Capture the cell that displays the provided text and extract its (x, y) central coordinate. 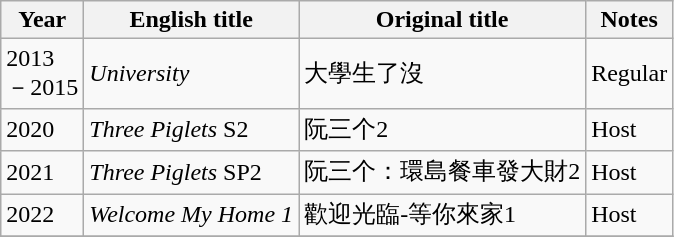
Original title (442, 20)
University (192, 74)
Regular (630, 74)
Year (42, 20)
阮三个：環島餐車發大財2 (442, 172)
2020 (42, 130)
大學生了沒 (442, 74)
2021 (42, 172)
English title (192, 20)
歡迎光臨-等你來家1 (442, 216)
Notes (630, 20)
2022 (42, 216)
2013－2015 (42, 74)
Welcome My Home 1 (192, 216)
Three Piglets S2 (192, 130)
阮三个2 (442, 130)
Three Piglets SP2 (192, 172)
